For the text-containing cell, return its midpoint in (X, Y) coordinate format. 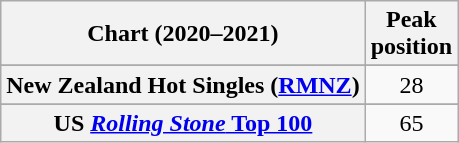
Peakposition (411, 34)
US Rolling Stone Top 100 (183, 123)
28 (411, 85)
65 (411, 123)
Chart (2020–2021) (183, 34)
New Zealand Hot Singles (RMNZ) (183, 85)
